Return (X, Y) of the center of cell containing provided text 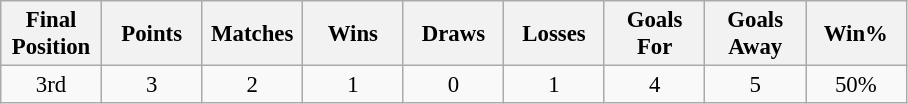
Draws (454, 34)
Goals For (654, 34)
5 (756, 85)
Goals Away (756, 34)
Points (152, 34)
3rd (52, 85)
3 (152, 85)
50% (856, 85)
0 (454, 85)
Final Position (52, 34)
Win% (856, 34)
4 (654, 85)
Wins (354, 34)
Losses (554, 34)
Matches (252, 34)
2 (252, 85)
